Scan for the cell matching the given text and deliver its [X, Y] coordinate at center. 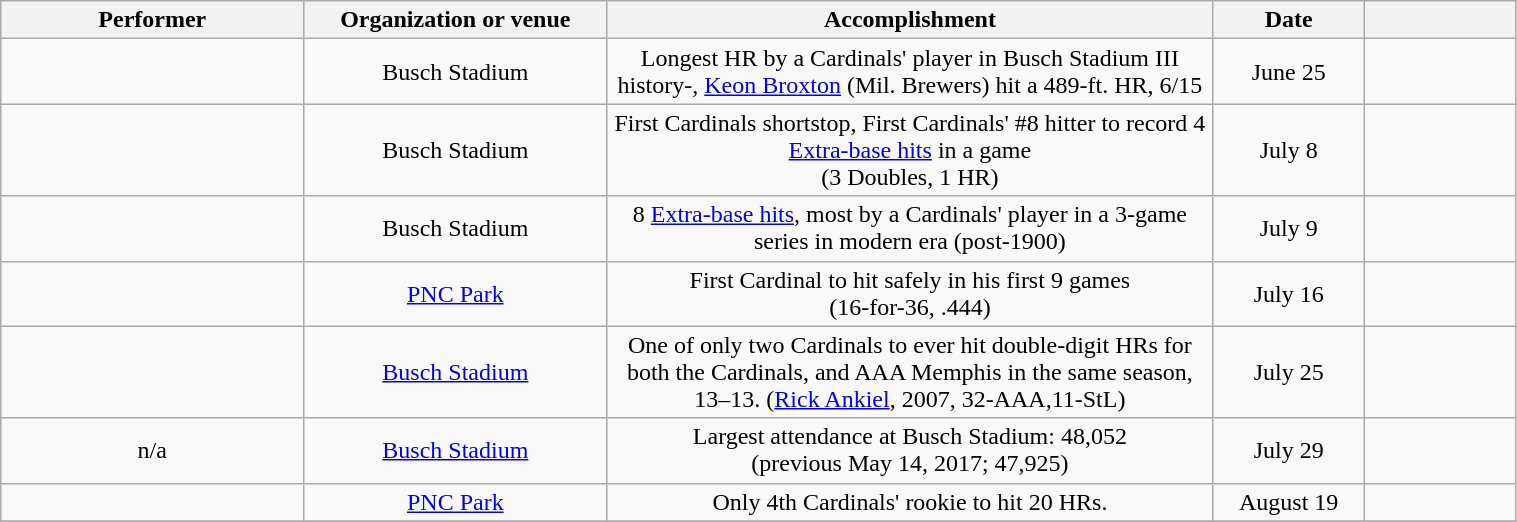
Accomplishment [910, 20]
First Cardinals shortstop, First Cardinals' #8 hitter to record 4 Extra-base hits in a game (3 Doubles, 1 HR) [910, 150]
Performer [152, 20]
First Cardinal to hit safely in his first 9 games (16-for-36, .444) [910, 294]
Organization or venue [456, 20]
July 25 [1289, 372]
July 9 [1289, 228]
July 29 [1289, 450]
8 Extra-base hits, most by a Cardinals' player in a 3-game series in modern era (post-1900) [910, 228]
Longest HR by a Cardinals' player in Busch Stadium III history-, Keon Broxton (Mil. Brewers) hit a 489-ft. HR, 6/15 [910, 72]
August 19 [1289, 502]
July 8 [1289, 150]
n/a [152, 450]
July 16 [1289, 294]
Only 4th Cardinals' rookie to hit 20 HRs. [910, 502]
Date [1289, 20]
Largest attendance at Busch Stadium: 48,052 (previous May 14, 2017; 47,925) [910, 450]
June 25 [1289, 72]
